Determine the (X, Y) coordinate at the center of the cell enclosing the given text.  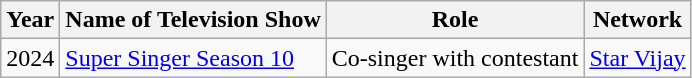
Star Vijay (638, 58)
Year (30, 20)
Role (455, 20)
Network (638, 20)
2024 (30, 58)
Super Singer Season 10 (193, 58)
Co-singer with contestant (455, 58)
Name of Television Show (193, 20)
